Return the (X, Y) coordinate for the center point of the cell that contains the specified text.  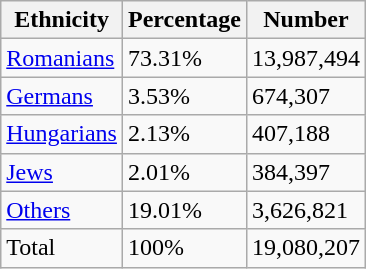
407,188 (306, 134)
2.01% (184, 172)
19,080,207 (306, 248)
Number (306, 20)
3.53% (184, 96)
Romanians (62, 58)
Germans (62, 96)
Jews (62, 172)
384,397 (306, 172)
Others (62, 210)
3,626,821 (306, 210)
100% (184, 248)
2.13% (184, 134)
Hungarians (62, 134)
Total (62, 248)
Percentage (184, 20)
13,987,494 (306, 58)
Ethnicity (62, 20)
73.31% (184, 58)
19.01% (184, 210)
674,307 (306, 96)
